Extract the [x, y] coordinate from the center of the cell holding the provided text.  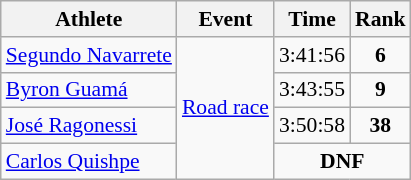
Event [226, 19]
9 [380, 90]
3:43:55 [312, 90]
Road race [226, 108]
Time [312, 19]
Rank [380, 19]
José Ragonessi [89, 126]
Athlete [89, 19]
Byron Guamá [89, 90]
DNF [342, 162]
3:41:56 [312, 55]
Segundo Navarrete [89, 55]
Carlos Quishpe [89, 162]
6 [380, 55]
38 [380, 126]
3:50:58 [312, 126]
